Return the [x, y] coordinate for the center point of the cell that contains the specified text.  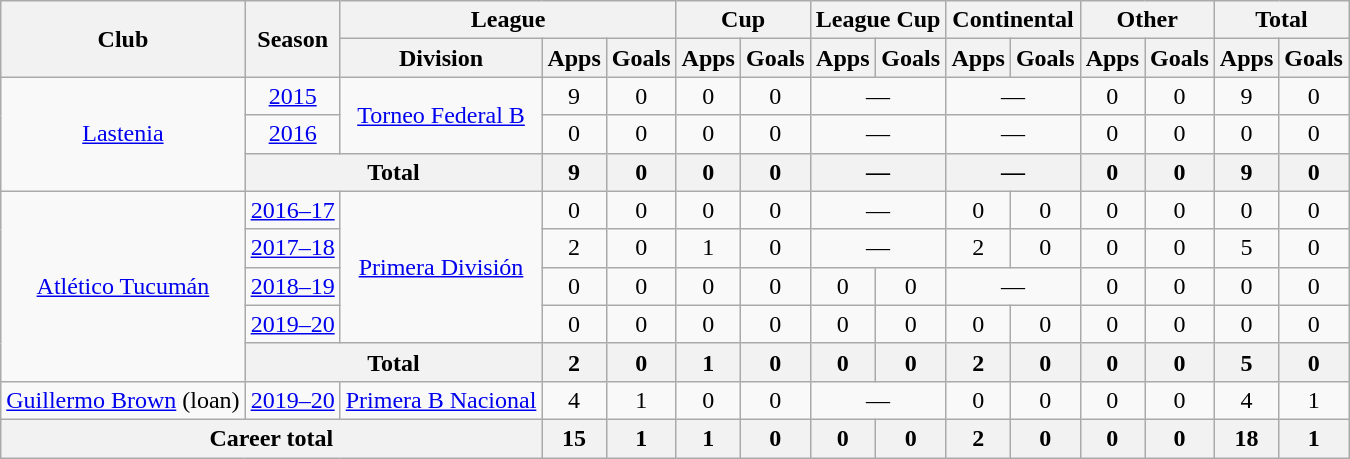
Cup [743, 20]
2018–19 [292, 286]
Lastenia [123, 134]
2015 [292, 96]
Primera División [441, 267]
Guillermo Brown (loan) [123, 400]
Other [1147, 20]
League Cup [878, 20]
Continental [1013, 20]
2016 [292, 134]
18 [1246, 438]
Atlético Tucumán [123, 286]
League [508, 20]
15 [574, 438]
2016–17 [292, 210]
Primera B Nacional [441, 400]
Career total [272, 438]
Club [123, 39]
Division [441, 58]
2017–18 [292, 248]
Season [292, 39]
Torneo Federal B [441, 115]
